Scan for the cell matching the given text and deliver its [X, Y] coordinate at center. 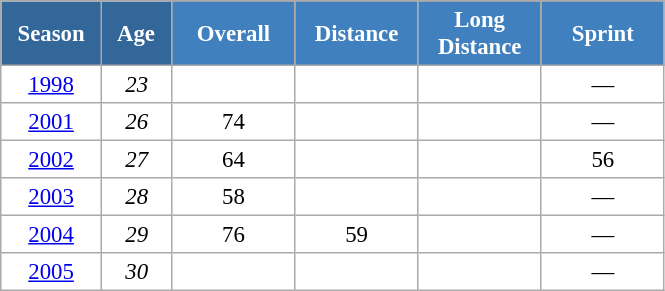
58 [234, 197]
Season [52, 34]
Distance [356, 34]
1998 [52, 85]
76 [234, 235]
59 [356, 235]
23 [136, 85]
74 [234, 122]
56 [602, 160]
64 [234, 160]
Sprint [602, 34]
2003 [52, 197]
Age [136, 34]
28 [136, 197]
29 [136, 235]
2001 [52, 122]
27 [136, 160]
2004 [52, 235]
Long Distance [480, 34]
26 [136, 122]
Overall [234, 34]
2002 [52, 160]
